Locate the cell with the specified text and output its (x, y) center coordinate. 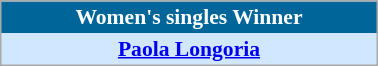
Women's singles Winner (189, 17)
Paola Longoria (189, 49)
